Return the (x, y) coordinate for the center point of the cell that contains the specified text.  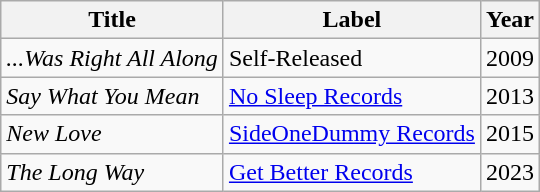
Get Better Records (352, 172)
...Was Right All Along (112, 58)
Say What You Mean (112, 96)
Self-Released (352, 58)
New Love (112, 134)
2013 (510, 96)
SideOneDummy Records (352, 134)
Year (510, 20)
Title (112, 20)
The Long Way (112, 172)
2015 (510, 134)
No Sleep Records (352, 96)
2023 (510, 172)
2009 (510, 58)
Label (352, 20)
